Detect which cell encompasses the target text, then output its (X, Y) center coordinate. 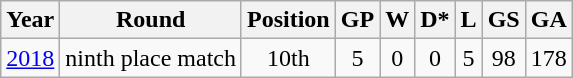
10th (288, 58)
2018 (30, 58)
Round (151, 20)
GS (504, 20)
D* (435, 20)
Year (30, 20)
L (468, 20)
ninth place match (151, 58)
98 (504, 58)
Position (288, 20)
GA (548, 20)
W (398, 20)
178 (548, 58)
GP (357, 20)
